Provide the [x, y] coordinate of the cell's center where the given text is located.  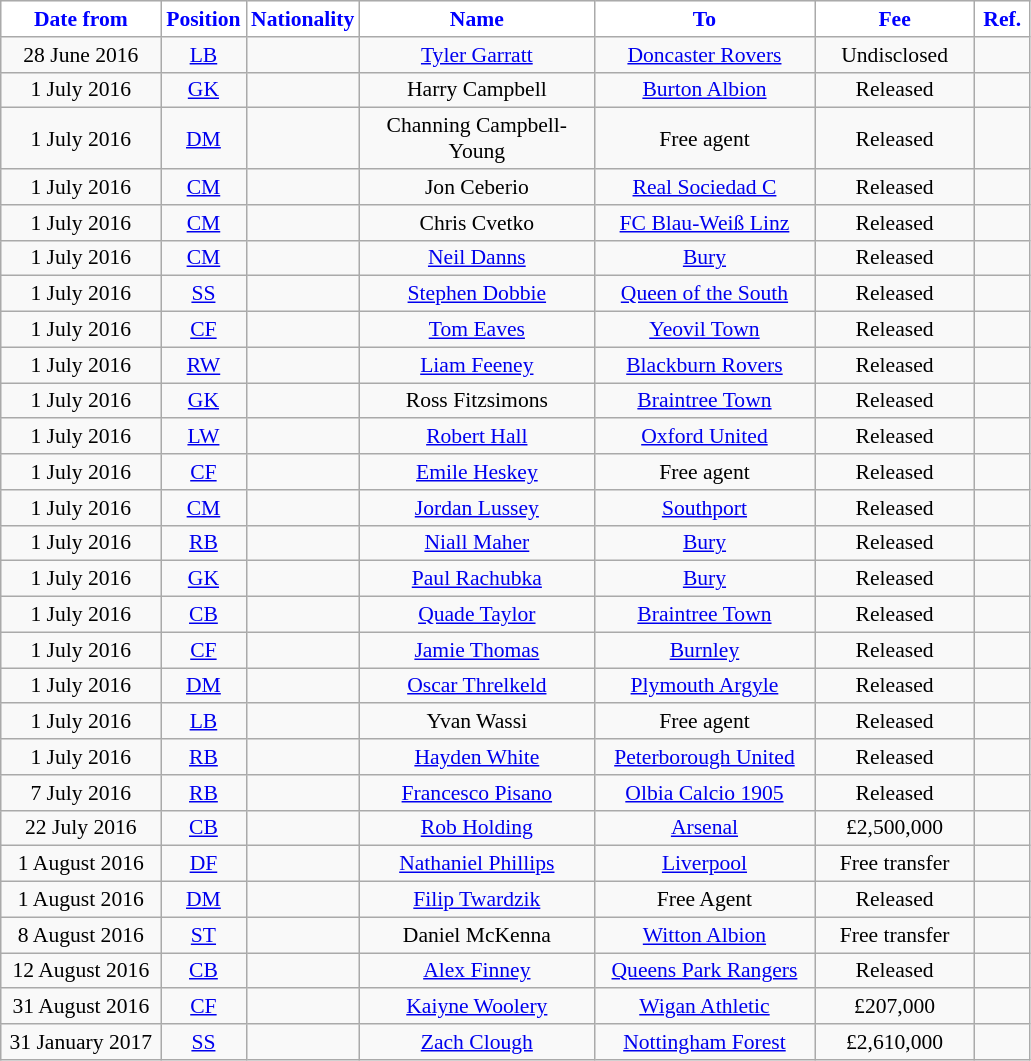
Queens Park Rangers [704, 971]
Stephen Dobbie [476, 294]
Channing Campbell-Young [476, 138]
Francesco Pisano [476, 793]
Name [476, 19]
Harry Campbell [476, 90]
Liam Feeney [476, 365]
RW [204, 365]
Daniel McKenna [476, 935]
Olbia Calcio 1905 [704, 793]
Yeovil Town [704, 330]
Date from [81, 19]
Tyler Garratt [476, 55]
28 June 2016 [81, 55]
Peterborough United [704, 757]
Burton Albion [704, 90]
8 August 2016 [81, 935]
Jamie Thomas [476, 650]
DF [204, 864]
Emile Heskey [476, 472]
Blackburn Rovers [704, 365]
Yvan Wassi [476, 722]
22 July 2016 [81, 828]
Kaiyne Woolery [476, 1007]
Nottingham Forest [704, 1042]
Jordan Lussey [476, 508]
Arsenal [704, 828]
Quade Taylor [476, 615]
Southport [704, 508]
Nathaniel Phillips [476, 864]
Alex Finney [476, 971]
£2,500,000 [895, 828]
Doncaster Rovers [704, 55]
Free Agent [704, 900]
Rob Holding [476, 828]
Hayden White [476, 757]
Undisclosed [895, 55]
Filip Twardzik [476, 900]
Oxford United [704, 437]
Ref. [1002, 19]
Paul Rachubka [476, 579]
Fee [895, 19]
Plymouth Argyle [704, 686]
Neil Danns [476, 258]
31 August 2016 [81, 1007]
Zach Clough [476, 1042]
Queen of the South [704, 294]
Real Sociedad C [704, 187]
To [704, 19]
LW [204, 437]
Position [204, 19]
Ross Fitzsimons [476, 401]
Tom Eaves [476, 330]
Liverpool [704, 864]
Nationality [302, 19]
Burnley [704, 650]
Oscar Threlkeld [476, 686]
Niall Maher [476, 543]
31 January 2017 [81, 1042]
ST [204, 935]
Witton Albion [704, 935]
£207,000 [895, 1007]
Chris Cvetko [476, 223]
FC Blau-Weiß Linz [704, 223]
7 July 2016 [81, 793]
12 August 2016 [81, 971]
£2,610,000 [895, 1042]
Wigan Athletic [704, 1007]
Robert Hall [476, 437]
Jon Ceberio [476, 187]
